Determine the (X, Y) coordinate at the center of the cell enclosing the given text.  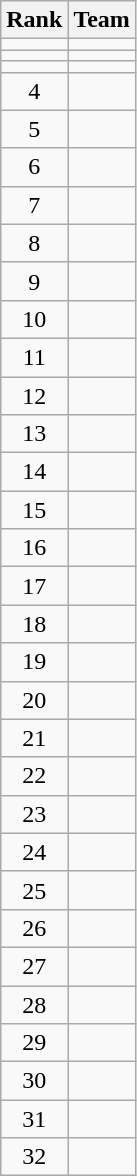
23 (34, 814)
26 (34, 928)
21 (34, 738)
32 (34, 1157)
Rank (34, 20)
5 (34, 129)
20 (34, 700)
10 (34, 319)
17 (34, 586)
13 (34, 434)
18 (34, 624)
19 (34, 662)
9 (34, 281)
15 (34, 510)
11 (34, 357)
25 (34, 890)
6 (34, 167)
27 (34, 966)
31 (34, 1119)
22 (34, 776)
Team (102, 20)
24 (34, 852)
7 (34, 205)
16 (34, 548)
14 (34, 472)
8 (34, 243)
30 (34, 1081)
28 (34, 1005)
29 (34, 1043)
12 (34, 395)
4 (34, 91)
